From the cell containing the given text, extract its center point as (X, Y) coordinate. 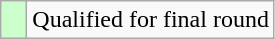
Qualified for final round (151, 20)
